Return (X, Y) of the center of cell containing provided text 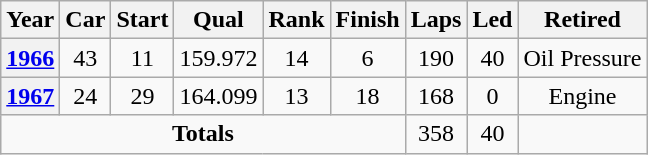
29 (142, 96)
Engine (582, 96)
Start (142, 20)
Oil Pressure (582, 58)
358 (436, 134)
159.972 (218, 58)
Totals (203, 134)
168 (436, 96)
24 (86, 96)
11 (142, 58)
Rank (296, 20)
6 (368, 58)
Car (86, 20)
43 (86, 58)
Finish (368, 20)
Qual (218, 20)
13 (296, 96)
Retired (582, 20)
1967 (30, 96)
190 (436, 58)
Laps (436, 20)
Led (492, 20)
164.099 (218, 96)
14 (296, 58)
Year (30, 20)
18 (368, 96)
1966 (30, 58)
0 (492, 96)
